Capture the cell that displays the provided text and extract its [X, Y] central coordinate. 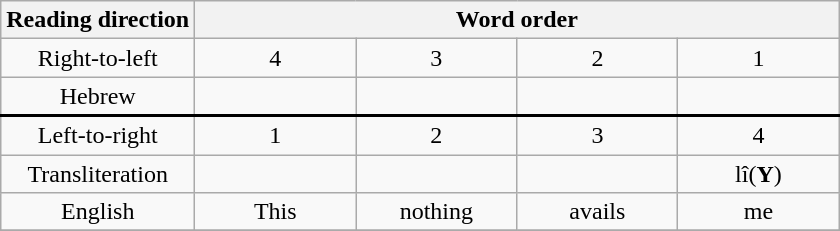
Right-to-left [98, 58]
nothing [436, 212]
me [758, 212]
Reading direction [98, 20]
Left-to-right [98, 136]
Word order [517, 20]
avails [598, 212]
This [276, 212]
lî(Y) [758, 173]
Transliteration [98, 173]
Hebrew [98, 96]
English [98, 212]
